Return (x, y) of the center of cell containing provided text 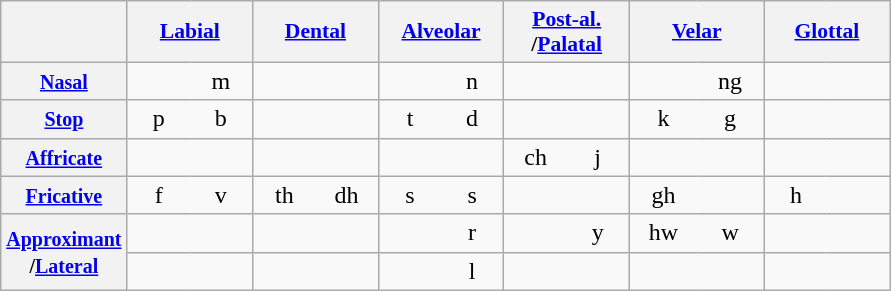
gh (662, 195)
d (472, 119)
g (730, 119)
v (222, 195)
j (598, 157)
w (730, 233)
Dental (316, 32)
l (472, 271)
ng (730, 81)
Nasal (64, 81)
m (222, 81)
Glottal (827, 32)
dh (346, 195)
y (598, 233)
th (284, 195)
Fricative (64, 195)
Stop (64, 119)
h (796, 195)
n (472, 81)
b (222, 119)
Affricate (64, 157)
p (158, 119)
Alveolar (441, 32)
r (472, 233)
Approximant/Lateral (64, 252)
k (662, 119)
Velar (696, 32)
Labial (190, 32)
hw (662, 233)
f (158, 195)
t (410, 119)
Post-al./Palatal (567, 32)
ch (536, 157)
